Output the (X, Y) coordinate of the center of the cell containing the given text.  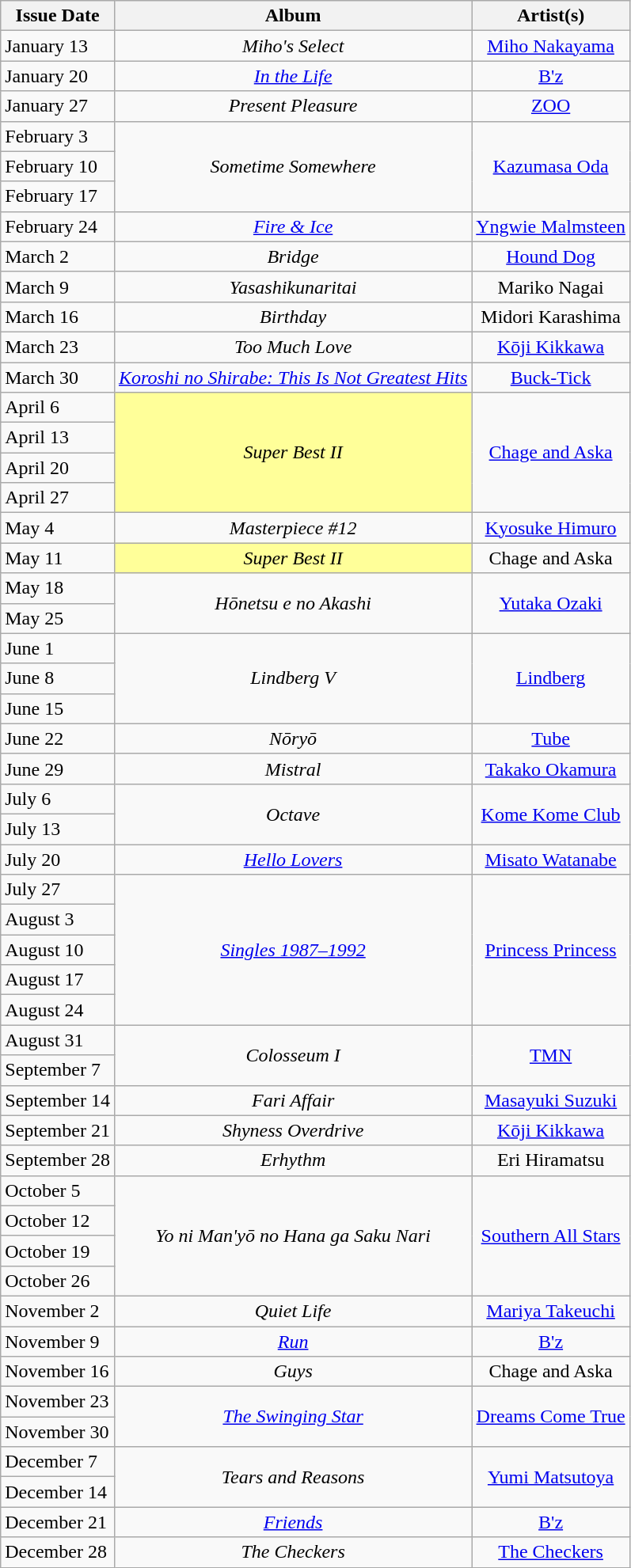
February 17 (58, 196)
In the Life (293, 76)
Present Pleasure (293, 106)
January 20 (58, 76)
Bridge (293, 256)
April 6 (58, 408)
October 5 (58, 1190)
Miho's Select (293, 46)
March 16 (58, 317)
Yngwie Malmsteen (551, 226)
September 7 (58, 1070)
August 3 (58, 920)
Tears and Reasons (293, 1477)
June 8 (58, 678)
February 24 (58, 226)
Colosseum I (293, 1055)
March 2 (58, 256)
May 18 (58, 588)
March 23 (58, 347)
Mariya Takeuchi (551, 1311)
October 26 (58, 1281)
December 7 (58, 1462)
June 1 (58, 648)
May 11 (58, 558)
Run (293, 1342)
October 19 (58, 1251)
Midori Karashima (551, 317)
Princess Princess (551, 950)
Mariko Nagai (551, 287)
Fire & Ice (293, 226)
Koroshi no Shirabe: This Is Not Greatest Hits (293, 378)
January 13 (58, 46)
December 28 (58, 1552)
Album (293, 16)
August 17 (58, 980)
February 3 (58, 136)
Hound Dog (551, 256)
January 27 (58, 106)
Buck-Tick (551, 378)
Erhythm (293, 1160)
March 30 (58, 378)
April 20 (58, 468)
Misato Watanabe (551, 859)
Yutaka Ozaki (551, 603)
Birthday (293, 317)
Quiet Life (293, 1311)
July 20 (58, 859)
Kyosuke Himuro (551, 528)
Friends (293, 1522)
May 25 (58, 618)
Yo ni Man'yō no Hana ga Saku Nari (293, 1236)
Southern All Stars (551, 1236)
June 22 (58, 738)
August 10 (58, 950)
Hello Lovers (293, 859)
ZOO (551, 106)
September 28 (58, 1160)
Fari Affair (293, 1100)
Eri Hiramatsu (551, 1160)
September 14 (58, 1100)
The Swinging Star (293, 1417)
Dreams Come True (551, 1417)
Mistral (293, 769)
August 24 (58, 1010)
August 31 (58, 1040)
Yumi Matsutoya (551, 1477)
November 2 (58, 1311)
March 9 (58, 287)
May 4 (58, 528)
December 14 (58, 1492)
November 9 (58, 1342)
Too Much Love (293, 347)
December 21 (58, 1522)
Lindberg V (293, 678)
Miho Nakayama (551, 46)
April 13 (58, 438)
Tube (551, 738)
Singles 1987–1992 (293, 950)
Masayuki Suzuki (551, 1100)
Guys (293, 1372)
July 27 (58, 890)
April 27 (58, 498)
Kome Kome Club (551, 814)
October 12 (58, 1221)
June 29 (58, 769)
Takako Okamura (551, 769)
Sometime Somewhere (293, 166)
July 6 (58, 799)
November 23 (58, 1402)
Shyness Overdrive (293, 1130)
Nōryō (293, 738)
February 10 (58, 166)
Lindberg (551, 678)
Hōnetsu e no Akashi (293, 603)
June 15 (58, 708)
Masterpiece #12 (293, 528)
September 21 (58, 1130)
TMN (551, 1055)
Octave (293, 814)
Issue Date (58, 16)
November 30 (58, 1432)
Artist(s) (551, 16)
Yasashikunaritai (293, 287)
Kazumasa Oda (551, 166)
July 13 (58, 829)
November 16 (58, 1372)
